Extract the (X, Y) coordinate from the center of the cell holding the provided text.  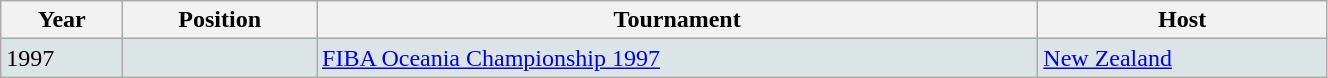
Tournament (678, 20)
1997 (62, 58)
Position (220, 20)
FIBA Oceania Championship 1997 (678, 58)
Year (62, 20)
Host (1182, 20)
New Zealand (1182, 58)
